Return the (x, y) coordinate for the center point of the cell that contains the specified text.  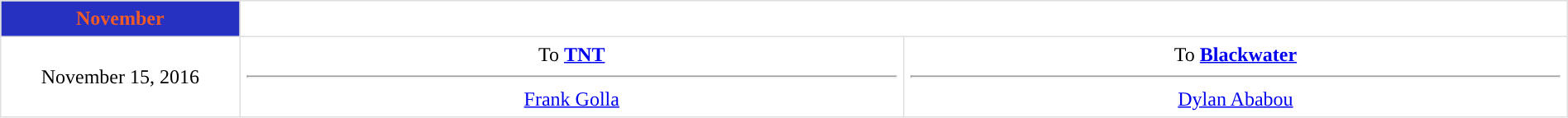
November 15, 2016 (121, 77)
November (121, 19)
To BlackwaterDylan Ababou (1236, 77)
To TNTFrank Golla (572, 77)
